Find where the given text appears and provide that cell's center as [x, y] coordinate. 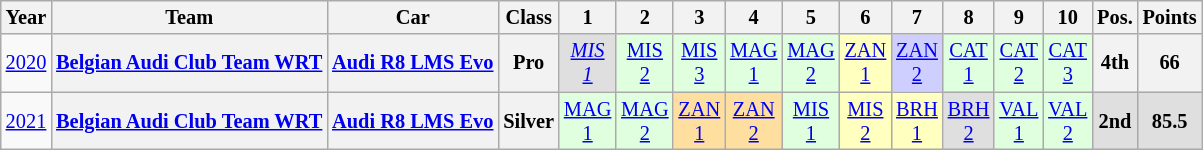
6 [866, 17]
CAT3 [1068, 63]
3 [699, 17]
Year [26, 17]
2021 [26, 121]
1 [588, 17]
Team [189, 17]
2 [644, 17]
BRH1 [917, 121]
VAL2 [1068, 121]
Pos. [1114, 17]
BRH2 [969, 121]
Class [528, 17]
MIS3 [699, 63]
2020 [26, 63]
5 [810, 17]
CAT2 [1018, 63]
8 [969, 17]
66 [1170, 63]
VAL1 [1018, 121]
10 [1068, 17]
CAT1 [969, 63]
Silver [528, 121]
Pro [528, 63]
Points [1170, 17]
85.5 [1170, 121]
7 [917, 17]
9 [1018, 17]
4 [754, 17]
4th [1114, 63]
Car [412, 17]
2nd [1114, 121]
